Scan for the cell matching the given text and deliver its [X, Y] coordinate at center. 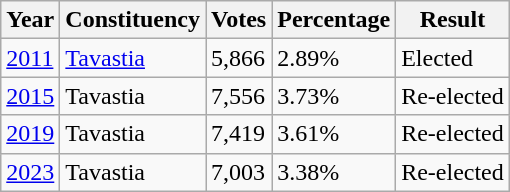
7,556 [239, 96]
Percentage [334, 20]
Result [453, 20]
7,419 [239, 134]
3.61% [334, 134]
Constituency [133, 20]
2023 [30, 172]
2019 [30, 134]
2015 [30, 96]
Votes [239, 20]
2.89% [334, 58]
3.38% [334, 172]
Elected [453, 58]
2011 [30, 58]
3.73% [334, 96]
5,866 [239, 58]
7,003 [239, 172]
Year [30, 20]
